For the text-containing cell, return its midpoint in [x, y] coordinate format. 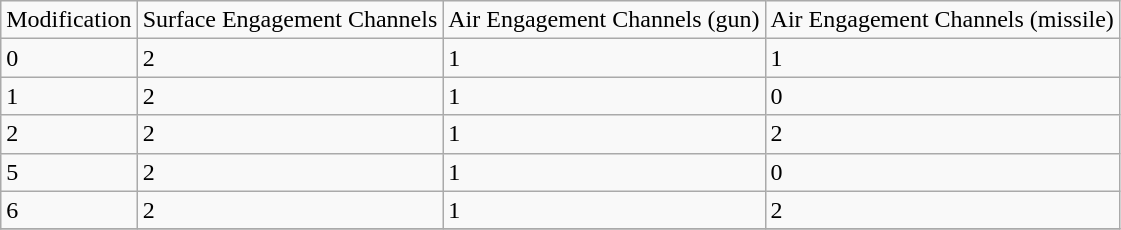
6 [69, 210]
Surface Engagement Channels [290, 20]
Air Engagement Channels (gun) [604, 20]
Modification [69, 20]
Air Engagement Channels (missile) [942, 20]
5 [69, 172]
